Identify which cell holds the provided text, then report its (x, y) central coordinate. 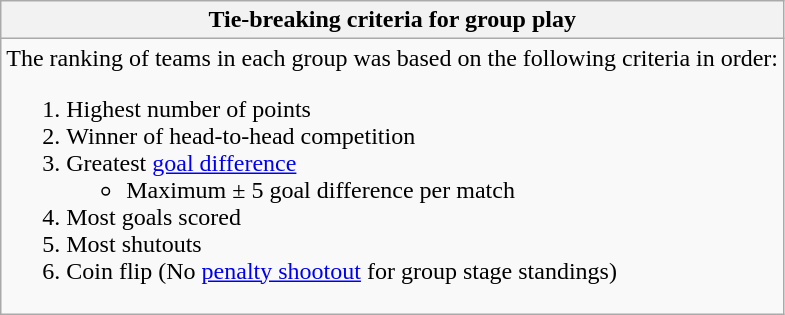
Tie-breaking criteria for group play (392, 20)
